Capture the cell that displays the provided text and extract its (X, Y) central coordinate. 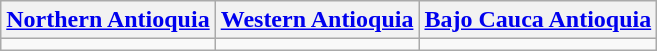
Western Antioquia (317, 20)
Northern Antioquia (108, 20)
Bajo Cauca Antioquia (538, 20)
